Capture the cell that displays the provided text and extract its (x, y) central coordinate. 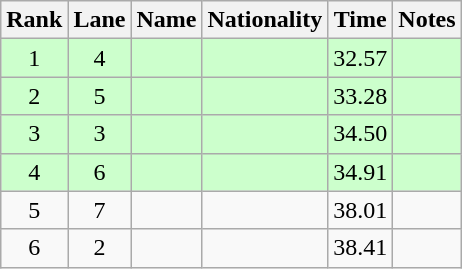
Lane (100, 20)
34.91 (360, 172)
Notes (427, 20)
38.01 (360, 210)
Rank (34, 20)
33.28 (360, 96)
34.50 (360, 134)
1 (34, 58)
Name (166, 20)
32.57 (360, 58)
7 (100, 210)
38.41 (360, 248)
Nationality (265, 20)
Time (360, 20)
